Find where the given text appears and provide that cell's center as (X, Y) coordinate. 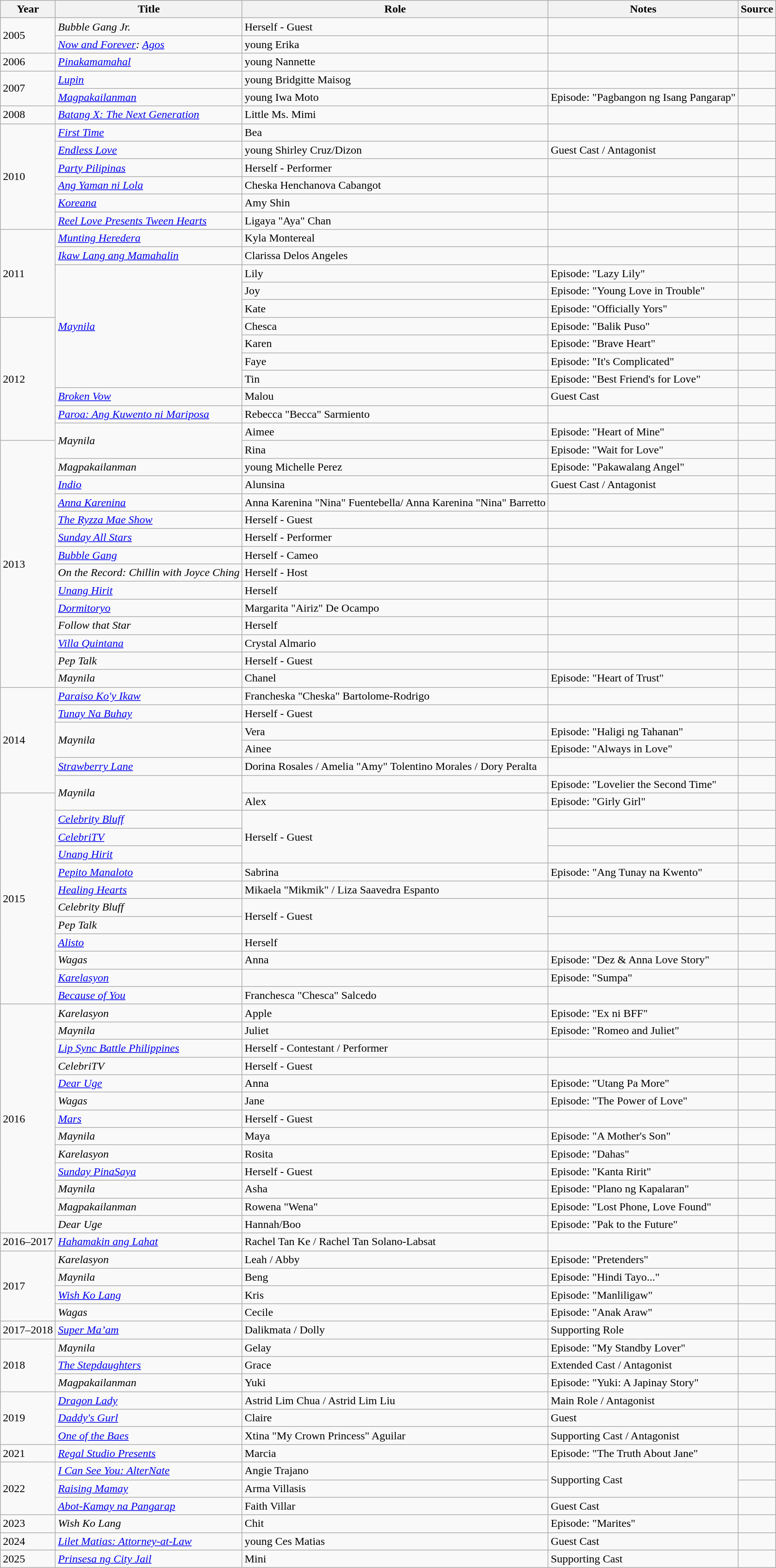
Paraiso Ko'y Ikaw (149, 696)
Xtina "My Crown Princess" Aguilar (395, 1436)
Claire (395, 1418)
Beng (395, 1277)
Episode: "Lazy Lily" (643, 273)
Mini (395, 1559)
Abot-Kamay na Pangarap (149, 1506)
2010 (28, 176)
Munting Heredera (149, 238)
Episode: "Pakawalang Angel" (643, 467)
Rowena "Wena" (395, 1207)
2025 (28, 1559)
Faith Villar (395, 1506)
young Erika (395, 44)
2013 (28, 564)
Mikaela "Mikmik" / Liza Saavedra Espanto (395, 890)
Episode: "Haligi ng Tahanan" (643, 731)
Batang X: The Next Generation (149, 115)
Cecile (395, 1312)
Episode: "Dahas" (643, 1154)
I Can See You: AlterNate (149, 1471)
Herself - Host (395, 573)
Episode: "Lovelier the Second Time" (643, 784)
2018 (28, 1365)
2006 (28, 62)
Yuki (395, 1383)
Joy (395, 291)
Role (395, 9)
Raising Mamay (149, 1488)
young Bridgitte Maisog (395, 80)
2017 (28, 1286)
Alex (395, 802)
The Ryzza Mae Show (149, 520)
Malou (395, 397)
Reel Love Presents Tween Hearts (149, 221)
Dalikmata / Dolly (395, 1330)
young Shirley Cruz/Dizon (395, 150)
Episode: "Pretenders" (643, 1259)
Episode: "Best Friend's for Love" (643, 379)
Villa Quintana (149, 643)
Rosita (395, 1154)
Episode: "Lost Phone, Love Found" (643, 1207)
Pepito Manaloto (149, 872)
Episode: "Officially Yors" (643, 309)
Leah / Abby (395, 1259)
Tin (395, 379)
Because of You (149, 995)
Alisto (149, 942)
Clarissa Delos Angeles (395, 256)
Super Ma’am (149, 1330)
Pinakamamahal (149, 62)
young Iwa Moto (395, 97)
Lilet Matias: Attorney-at-Law (149, 1541)
Kyla Montereal (395, 238)
Follow that Star (149, 626)
Title (149, 9)
Herself - Cameo (395, 555)
On the Record: Chillin with Joyce Ching (149, 573)
Episode: "Sumpa" (643, 978)
Jane (395, 1101)
Grace (395, 1365)
Anna Karenina "Nina" Fuentebella/ Anna Karenina "Nina" Barretto (395, 502)
Notes (643, 9)
Sabrina (395, 872)
2019 (28, 1418)
Rina (395, 449)
Party Pilipinas (149, 167)
Episode: "Heart of Trust" (643, 678)
Maya (395, 1136)
Episode: "Ang Tunay na Kwento" (643, 872)
Episode: "Dez & Anna Love Story" (643, 960)
Episode: "Romeo and Juliet" (643, 1030)
Prinsesa ng City Jail (149, 1559)
One of the Baes (149, 1436)
Bubble Gang (149, 555)
Daddy's Gurl (149, 1418)
Ainee (395, 749)
Lip Sync Battle Philippines (149, 1048)
Anna Karenina (149, 502)
Juliet (395, 1030)
Asha (395, 1189)
First Time (149, 132)
Chesca (395, 326)
Bea (395, 132)
2011 (28, 273)
Source (757, 9)
2024 (28, 1541)
Episode: "Wait for Love" (643, 449)
Vera (395, 731)
Koreana (149, 203)
Tunay Na Buhay (149, 713)
Aimee (395, 432)
2012 (28, 379)
Dormitoryo (149, 608)
Episode: "Balik Puso" (643, 326)
Dorina Rosales / Amelia "Amy" Tolentino Morales / Dory Peralta (395, 766)
Supporting Role (643, 1330)
2016 (28, 1119)
2008 (28, 115)
Extended Cast / Antagonist (643, 1365)
Kris (395, 1295)
Episode: "Brave Heart" (643, 344)
2021 (28, 1453)
The Stepdaughters (149, 1365)
Kate (395, 309)
Episode: "Young Love in Trouble" (643, 291)
Cheska Henchanova Cabangot (395, 185)
Episode: "My Standby Lover" (643, 1348)
Amy Shin (395, 203)
Chit (395, 1524)
Episode: "Utang Pa More" (643, 1084)
Bubble Gang Jr. (149, 27)
Main Role / Antagonist (643, 1401)
Episode: "Pak to the Future" (643, 1224)
Endless Love (149, 150)
2022 (28, 1488)
Episode: "Anak Araw" (643, 1312)
Little Ms. Mimi (395, 115)
Broken Vow (149, 397)
Hannah/Boo (395, 1224)
young Nannette (395, 62)
young Ces Matias (395, 1541)
Now and Forever: Agos (149, 44)
Regal Studio Presents (149, 1453)
2014 (28, 740)
Strawberry Lane (149, 766)
Alunsina (395, 484)
Episode: "Pagbangon ng Isang Pangarap" (643, 97)
Hahamakin ang Lahat (149, 1242)
Mars (149, 1119)
Episode: "Yuki: A Japinay Story" (643, 1383)
Episode: "A Mother's Son" (643, 1136)
Lupin (149, 80)
Episode: "Marites" (643, 1524)
Episode: "The Truth About Jane" (643, 1453)
Herself - Contestant / Performer (395, 1048)
Franchesca "Chesca" Salcedo (395, 995)
Episode: "Heart of Mine" (643, 432)
Astrid Lim Chua / Astrid Lim Liu (395, 1401)
2005 (28, 36)
Lily (395, 273)
young Michelle Perez (395, 467)
Angie Trajano (395, 1471)
Karen (395, 344)
Ligaya "Aya" Chan (395, 221)
Margarita "Airiz" De Ocampo (395, 608)
Crystal Almario (395, 643)
Year (28, 9)
Sunday All Stars (149, 538)
Rebecca "Becca" Sarmiento (395, 414)
Episode: "Kanta Ririt" (643, 1171)
Sunday PinaSaya (149, 1171)
2023 (28, 1524)
Episode: "Manliligaw" (643, 1295)
Episode: "Always in Love" (643, 749)
2007 (28, 88)
Paroa: Ang Kuwento ni Mariposa (149, 414)
Chanel (395, 678)
Indio (149, 484)
Dragon Lady (149, 1401)
Ikaw Lang ang Mamahalin (149, 256)
Episode: "Hindi Tayo..." (643, 1277)
Episode: "Girly Girl" (643, 802)
Arma Villasis (395, 1488)
2015 (28, 899)
2017–2018 (28, 1330)
Apple (395, 1013)
2016–2017 (28, 1242)
Faye (395, 361)
Guest (643, 1418)
Ang Yaman ni Lola (149, 185)
Francheska "Cheska" Bartolome-Rodrigo (395, 696)
Marcia (395, 1453)
Supporting Cast / Antagonist (643, 1436)
Episode: "Plano ng Kapalaran" (643, 1189)
Episode: "It's Complicated" (643, 361)
Gelay (395, 1348)
Rachel Tan Ke / Rachel Tan Solano-Labsat (395, 1242)
Healing Hearts (149, 890)
Episode: "Ex ni BFF" (643, 1013)
Episode: "The Power of Love" (643, 1101)
